Scan for the cell matching the given text and deliver its (x, y) coordinate at center. 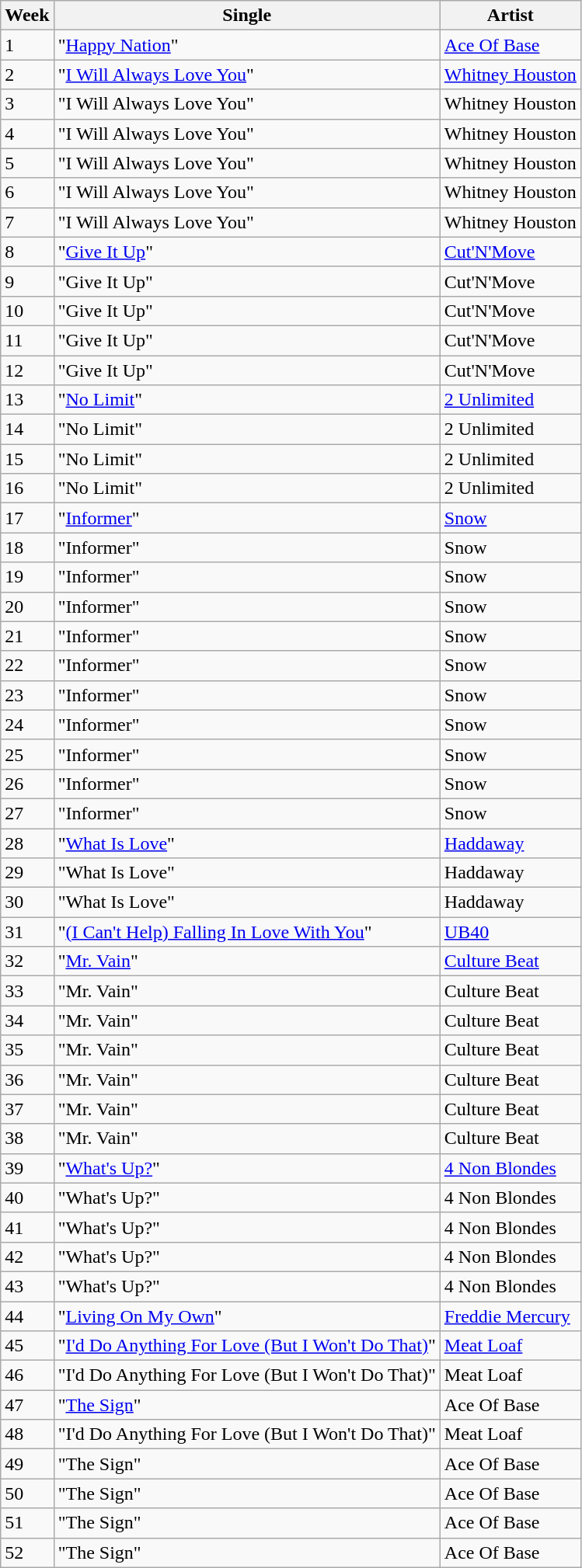
30 (27, 902)
51 (27, 1523)
44 (27, 1316)
18 (27, 548)
Artist (510, 16)
20 (27, 607)
31 (27, 932)
34 (27, 1020)
47 (27, 1405)
2 (27, 75)
32 (27, 961)
37 (27, 1109)
11 (27, 340)
4 (27, 134)
43 (27, 1286)
16 (27, 488)
40 (27, 1198)
28 (27, 843)
3 (27, 104)
41 (27, 1227)
45 (27, 1346)
38 (27, 1139)
1 (27, 45)
"Happy Nation" (247, 45)
8 (27, 252)
"Living On My Own" (247, 1316)
52 (27, 1552)
27 (27, 813)
UB40 (510, 932)
46 (27, 1375)
10 (27, 311)
21 (27, 636)
13 (27, 400)
49 (27, 1464)
35 (27, 1050)
14 (27, 429)
5 (27, 163)
Week (27, 16)
26 (27, 784)
7 (27, 222)
29 (27, 873)
48 (27, 1434)
42 (27, 1257)
50 (27, 1493)
Single (247, 16)
36 (27, 1080)
39 (27, 1168)
22 (27, 666)
12 (27, 370)
15 (27, 459)
"(I Can't Help) Falling In Love With You" (247, 932)
6 (27, 193)
25 (27, 754)
24 (27, 725)
Freddie Mercury (510, 1316)
19 (27, 577)
9 (27, 281)
33 (27, 991)
17 (27, 518)
23 (27, 695)
